Determine the [x, y] coordinate at the center of the cell enclosing the given text.  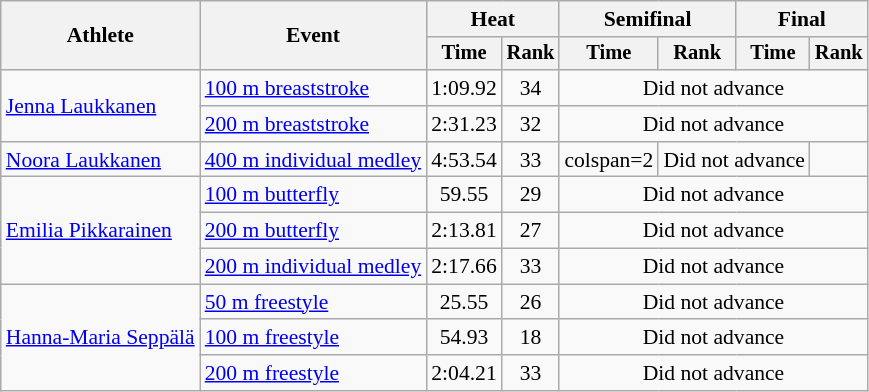
18 [531, 338]
100 m breaststroke [314, 88]
200 m butterfly [314, 231]
34 [531, 88]
2:31.23 [464, 124]
29 [531, 195]
2:17.66 [464, 267]
1:09.92 [464, 88]
Noora Laukkanen [100, 160]
100 m butterfly [314, 195]
25.55 [464, 302]
Hanna-Maria Seppälä [100, 338]
200 m breaststroke [314, 124]
2:04.21 [464, 373]
200 m individual medley [314, 267]
Jenna Laukkanen [100, 106]
Final [802, 19]
Emilia Pikkarainen [100, 230]
26 [531, 302]
Athlete [100, 36]
2:13.81 [464, 231]
50 m freestyle [314, 302]
Event [314, 36]
Semifinal [648, 19]
4:53.54 [464, 160]
100 m freestyle [314, 338]
400 m individual medley [314, 160]
colspan=2 [608, 160]
27 [531, 231]
32 [531, 124]
200 m freestyle [314, 373]
54.93 [464, 338]
59.55 [464, 195]
Heat [492, 19]
